Output the [X, Y] coordinate of the center of the cell containing the given text.  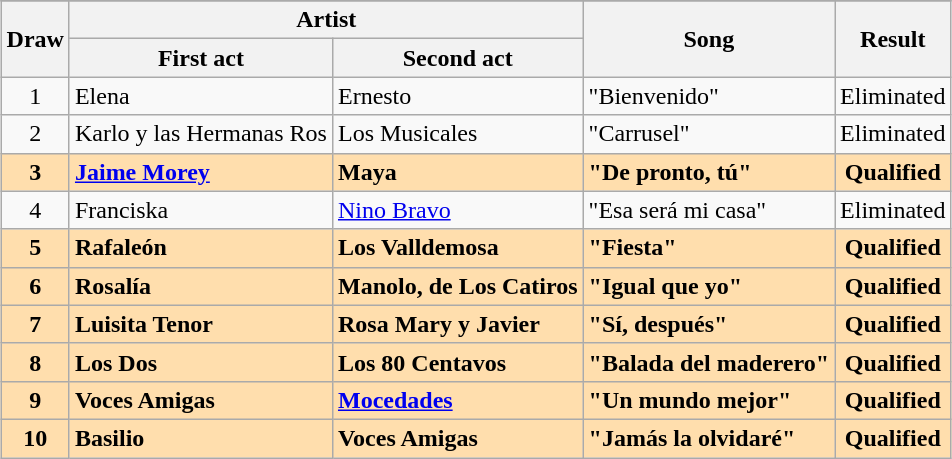
Los Valldemosa [458, 248]
Manolo, de Los Catiros [458, 286]
Ernesto [458, 96]
3 [35, 172]
Nino Bravo [458, 210]
"De pronto, tú" [708, 172]
Franciska [200, 210]
9 [35, 400]
"Fiesta" [708, 248]
"Balada del maderero" [708, 362]
Elena [200, 96]
Maya [458, 172]
"Bienvenido" [708, 96]
"Sí, después" [708, 324]
5 [35, 248]
Draw [35, 39]
Rafaleón [200, 248]
Luisita Tenor [200, 324]
Artist [326, 20]
"Esa será mi casa" [708, 210]
8 [35, 362]
Result [893, 39]
"Igual que yo" [708, 286]
10 [35, 438]
Second act [458, 58]
"Jamás la olvidaré" [708, 438]
4 [35, 210]
Karlo y las Hermanas Ros [200, 134]
"Un mundo mejor" [708, 400]
Rosa Mary y Javier [458, 324]
Los 80 Centavos [458, 362]
6 [35, 286]
1 [35, 96]
7 [35, 324]
First act [200, 58]
Rosalía [200, 286]
Basilio [200, 438]
Los Musicales [458, 134]
Los Dos [200, 362]
2 [35, 134]
Jaime Morey [200, 172]
"Carrusel" [708, 134]
Mocedades [458, 400]
Song [708, 39]
